Provide the (x, y) coordinate of the cell's center where the given text is located.  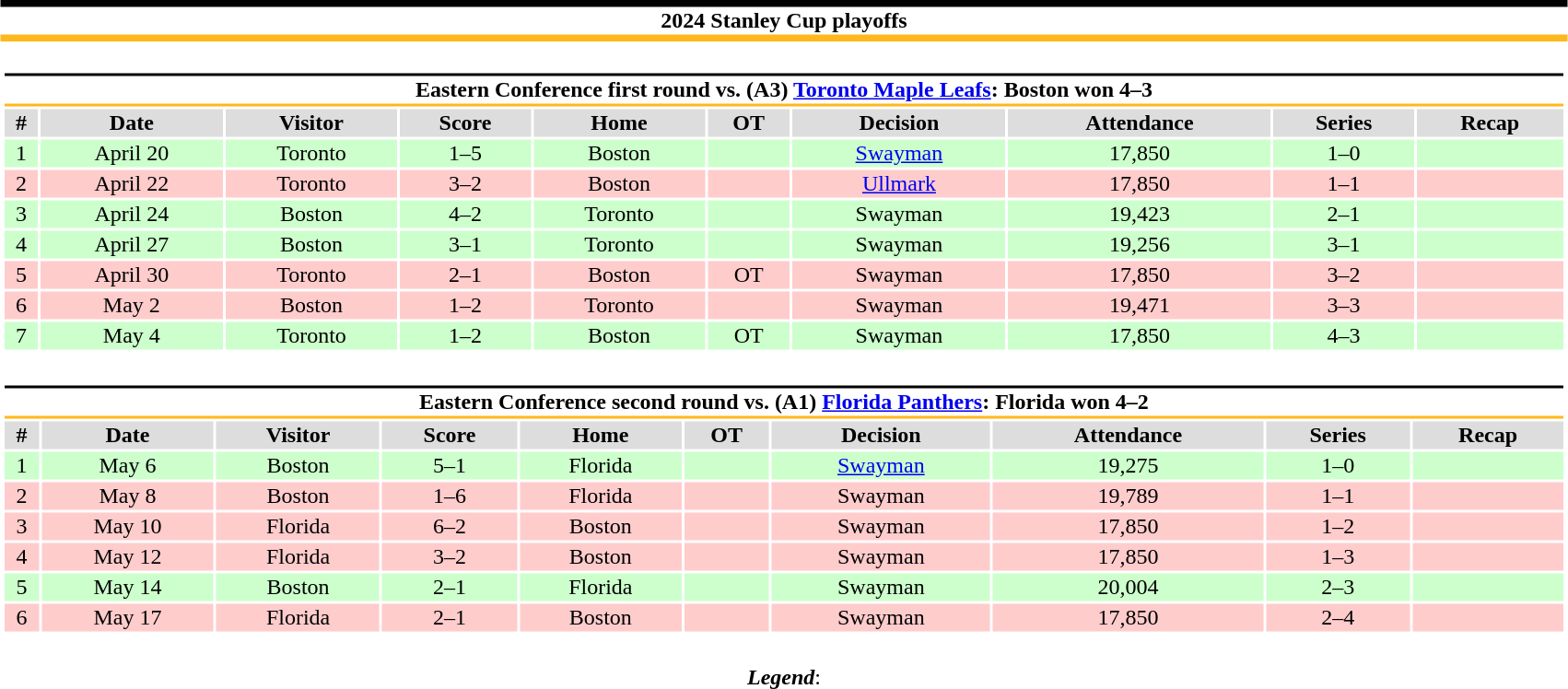
19,275 (1128, 465)
1–6 (450, 496)
April 27 (132, 244)
May 6 (127, 465)
19,789 (1128, 496)
4–3 (1343, 336)
3–3 (1343, 305)
2–4 (1338, 618)
May 10 (127, 526)
19,471 (1141, 305)
May 2 (132, 305)
19,256 (1141, 244)
20,004 (1128, 587)
May 8 (127, 496)
Eastern Conference second round vs. (A1) Florida Panthers: Florida won 4–2 (783, 402)
2024 Stanley Cup playoffs (784, 20)
May 14 (127, 587)
Eastern Conference first round vs. (A3) Toronto Maple Leafs: Boston won 4–3 (783, 90)
5–1 (450, 465)
April 30 (132, 275)
May 17 (127, 618)
19,423 (1141, 215)
May 4 (132, 336)
7 (20, 336)
April 24 (132, 215)
2–3 (1338, 587)
April 22 (132, 183)
May 12 (127, 557)
1–3 (1338, 557)
4–2 (465, 215)
April 20 (132, 154)
6–2 (450, 526)
Ullmark (899, 183)
1–5 (465, 154)
